Pinpoint the cell where the given text exists, returning its [x, y] midpoint coordinate. 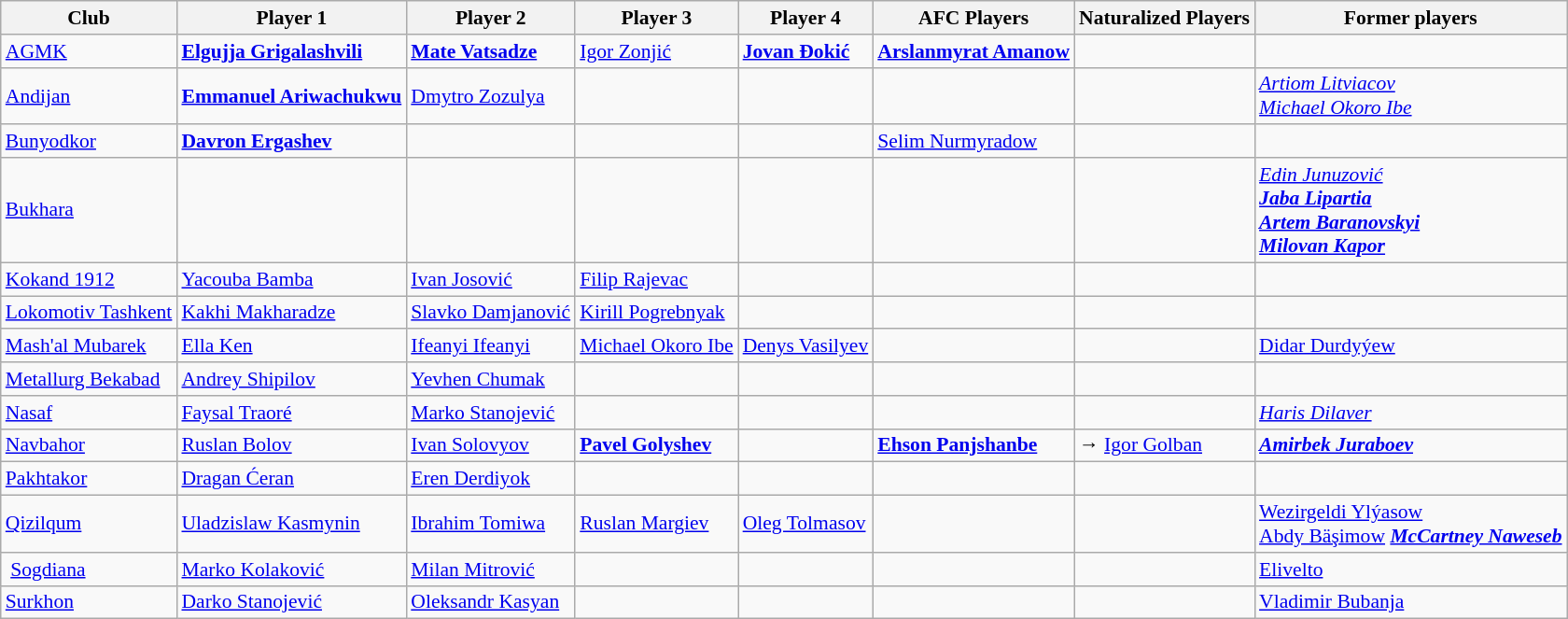
Lokomotiv Tashkent [90, 313]
Kakhi Makharadze [291, 313]
Ibrahim Tomiwa [491, 525]
Club [90, 18]
Andijan [90, 95]
Pavel Golyshev [656, 445]
Sogdiana [90, 570]
AFC Players [973, 18]
Edin Junuzović Jaba Lipartia Artem Baranovskyi Milovan Kapor [1411, 210]
Bukhara [90, 210]
→ Igor Golban [1165, 445]
Davron Ergashev [291, 142]
Pakhtakor [90, 479]
Jovan Đokić [806, 51]
Denys Vasilyev [806, 346]
Ruslan Bolov [291, 445]
Igor Zonjić [656, 51]
Haris Dilaver [1411, 413]
Faysal Traoré [291, 413]
Metallurg Bekabad [90, 379]
Qizilqum [90, 525]
Andrey Shipilov [291, 379]
Nasaf [90, 413]
Oleksandr Kasyan [491, 602]
Kokand 1912 [90, 279]
Player 1 [291, 18]
Vladimir Bubanja [1411, 602]
Arslanmyrat Amanow [973, 51]
Kirill Pogrebnyak [656, 313]
Ivan Solovyov [491, 445]
AGMK [90, 51]
Amirbek Juraboev [1411, 445]
Artiom Litviacov Michael Okoro Ibe [1411, 95]
Mash'al Mubarek [90, 346]
Navbahor [90, 445]
Oleg Tolmasov [806, 525]
Elgujja Grigalashvili [291, 51]
Naturalized Players [1165, 18]
Darko Stanojević [291, 602]
Emmanuel Ariwachukwu [291, 95]
Player 4 [806, 18]
Ifeanyi Ifeanyi [491, 346]
Elivelto [1411, 570]
Former players [1411, 18]
Bunyodkor [90, 142]
Filip Rajevac [656, 279]
Ella Ken [291, 346]
Ivan Josović [491, 279]
Marko Stanojević [491, 413]
Yevhen Chumak [491, 379]
Player 3 [656, 18]
Eren Derdiyok [491, 479]
Ehson Panjshanbe [973, 445]
Wezirgeldi Ylýasow Abdy Bäşimow McCartney Naweseb [1411, 525]
Selim Nurmyradow [973, 142]
Milan Mitrović [491, 570]
Dragan Ćeran [291, 479]
Mate Vatsadze [491, 51]
Uladzislaw Kasmynin [291, 525]
Player 2 [491, 18]
Dmytro Zozulya [491, 95]
Slavko Damjanović [491, 313]
Didar Durdyýew [1411, 346]
Marko Kolaković [291, 570]
Ruslan Margiev [656, 525]
Surkhon [90, 602]
Michael Okoro Ibe [656, 346]
Yacouba Bamba [291, 279]
